Capture the cell that displays the provided text and extract its (x, y) central coordinate. 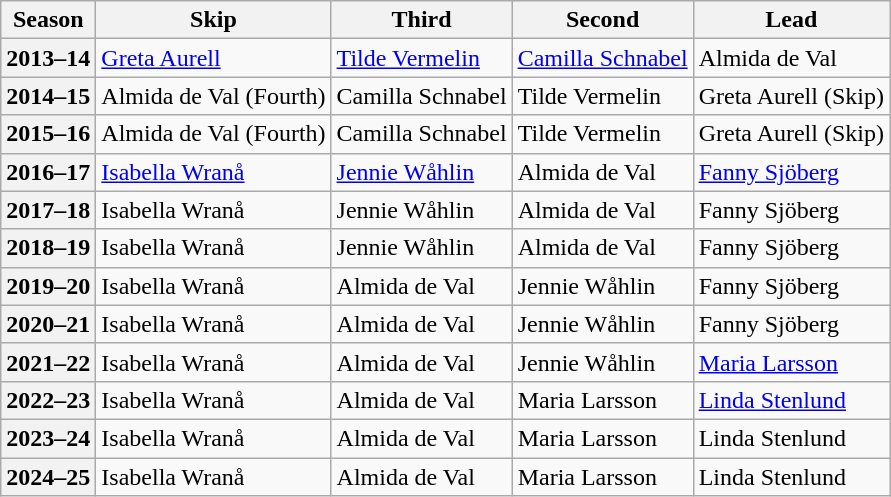
2021–22 (48, 362)
2024–25 (48, 477)
2015–16 (48, 134)
2022–23 (48, 400)
2020–21 (48, 324)
2016–17 (48, 172)
2023–24 (48, 438)
2014–15 (48, 96)
2018–19 (48, 248)
2013–14 (48, 58)
Greta Aurell (214, 58)
Second (602, 20)
Season (48, 20)
2017–18 (48, 210)
Lead (791, 20)
Skip (214, 20)
Third (422, 20)
2019–20 (48, 286)
